For the text-containing cell, return its midpoint in (X, Y) coordinate format. 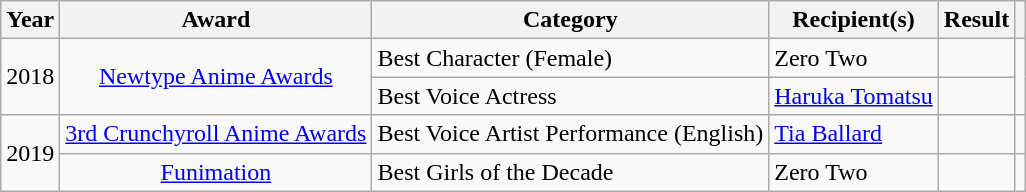
Best Voice Actress (570, 96)
Best Voice Artist Performance (English) (570, 134)
Best Character (Female) (570, 58)
Haruka Tomatsu (854, 96)
Newtype Anime Awards (216, 77)
3rd Crunchyroll Anime Awards (216, 134)
Award (216, 20)
Year (30, 20)
Best Girls of the Decade (570, 172)
Result (976, 20)
Recipient(s) (854, 20)
2019 (30, 153)
Tia Ballard (854, 134)
Category (570, 20)
2018 (30, 77)
Funimation (216, 172)
